From the cell containing the given text, extract its center point as [X, Y] coordinate. 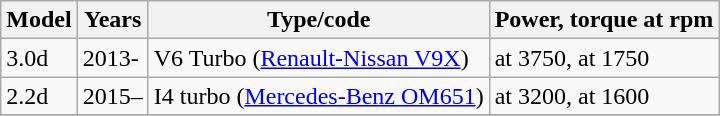
at 3750, at 1750 [604, 58]
Years [112, 20]
Model [39, 20]
2.2d [39, 96]
Power, torque at rpm [604, 20]
3.0d [39, 58]
at 3200, at 1600 [604, 96]
Type/code [318, 20]
V6 Turbo (Renault-Nissan V9X) [318, 58]
2013- [112, 58]
I4 turbo (Mercedes-Benz OM651) [318, 96]
2015– [112, 96]
